Capture the cell that displays the provided text and extract its [x, y] central coordinate. 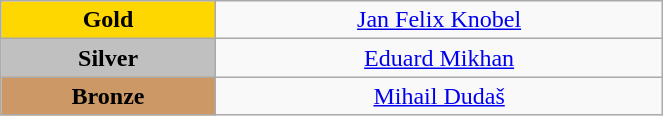
Bronze [108, 96]
Eduard Mikhan [438, 58]
Jan Felix Knobel [438, 20]
Silver [108, 58]
Mihail Dudaš [438, 96]
Gold [108, 20]
